Search for the cell housing the specified text and yield its (X, Y) center coordinate. 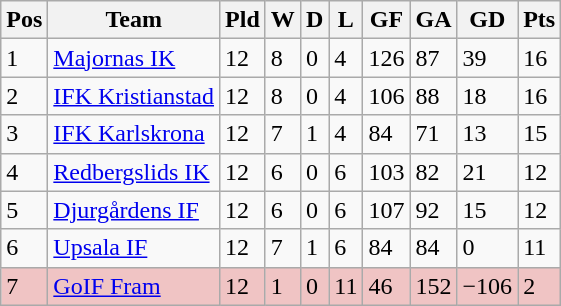
GA (434, 20)
46 (386, 286)
Redbergslids IK (134, 172)
103 (386, 172)
126 (386, 58)
18 (488, 96)
Upsala IF (134, 248)
−106 (488, 286)
GoIF Fram (134, 286)
39 (488, 58)
82 (434, 172)
88 (434, 96)
Pld (243, 20)
Majornas IK (134, 58)
21 (488, 172)
IFK Kristianstad (134, 96)
L (346, 20)
IFK Karlskrona (134, 134)
Team (134, 20)
107 (386, 210)
GF (386, 20)
71 (434, 134)
106 (386, 96)
92 (434, 210)
152 (434, 286)
Djurgårdens IF (134, 210)
3 (24, 134)
Pts (540, 20)
W (282, 20)
13 (488, 134)
GD (488, 20)
5 (24, 210)
Pos (24, 20)
87 (434, 58)
D (314, 20)
